Pinpoint the cell where the given text exists, returning its [x, y] midpoint coordinate. 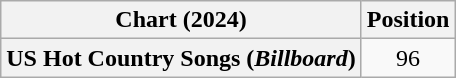
96 [408, 58]
Chart (2024) [181, 20]
US Hot Country Songs (Billboard) [181, 58]
Position [408, 20]
